Capture the cell that displays the provided text and extract its [x, y] central coordinate. 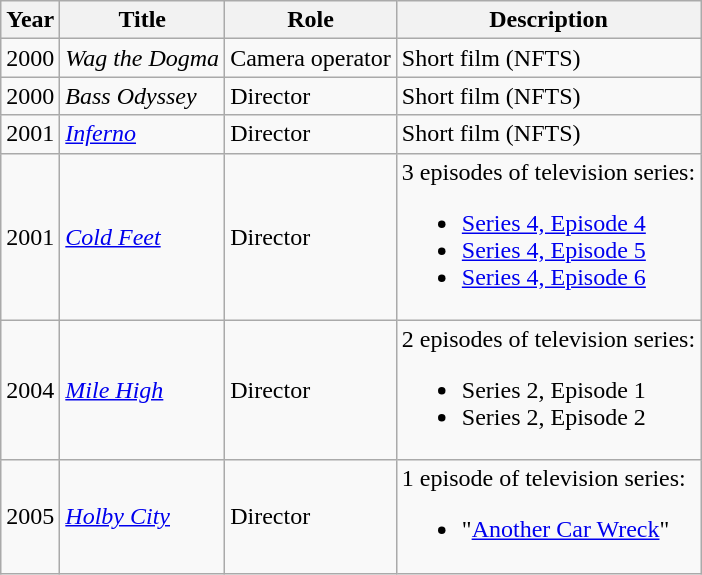
2004 [30, 390]
Year [30, 20]
2 episodes of television series:Series 2, Episode 1Series 2, Episode 2 [548, 390]
Cold Feet [142, 236]
Inferno [142, 134]
Title [142, 20]
Role [311, 20]
Holby City [142, 516]
Mile High [142, 390]
Bass Odyssey [142, 96]
2005 [30, 516]
1 episode of television series:"Another Car Wreck" [548, 516]
3 episodes of television series:Series 4, Episode 4Series 4, Episode 5Series 4, Episode 6 [548, 236]
Description [548, 20]
Camera operator [311, 58]
Wag the Dogma [142, 58]
